For the text-containing cell, return its midpoint in [x, y] coordinate format. 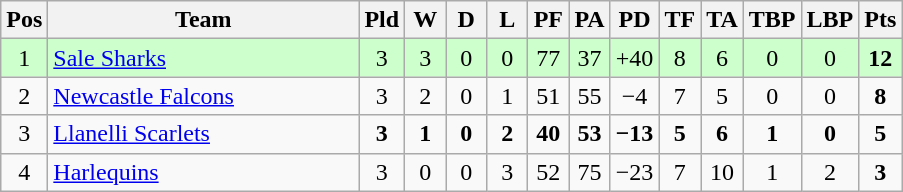
51 [548, 96]
Sale Sharks [204, 58]
Team [204, 20]
TA [722, 20]
−13 [634, 134]
Newcastle Falcons [204, 96]
+40 [634, 58]
77 [548, 58]
LBP [830, 20]
40 [548, 134]
Llanelli Scarlets [204, 134]
10 [722, 172]
53 [590, 134]
75 [590, 172]
PA [590, 20]
TBP [772, 20]
Pld [382, 20]
−4 [634, 96]
TF [680, 20]
−23 [634, 172]
D [466, 20]
37 [590, 58]
Pos [24, 20]
W [426, 20]
L [508, 20]
55 [590, 96]
12 [880, 58]
PD [634, 20]
4 [24, 172]
PF [548, 20]
52 [548, 172]
Pts [880, 20]
Harlequins [204, 172]
